Determine the [X, Y] coordinate at the center of the cell enclosing the given text.  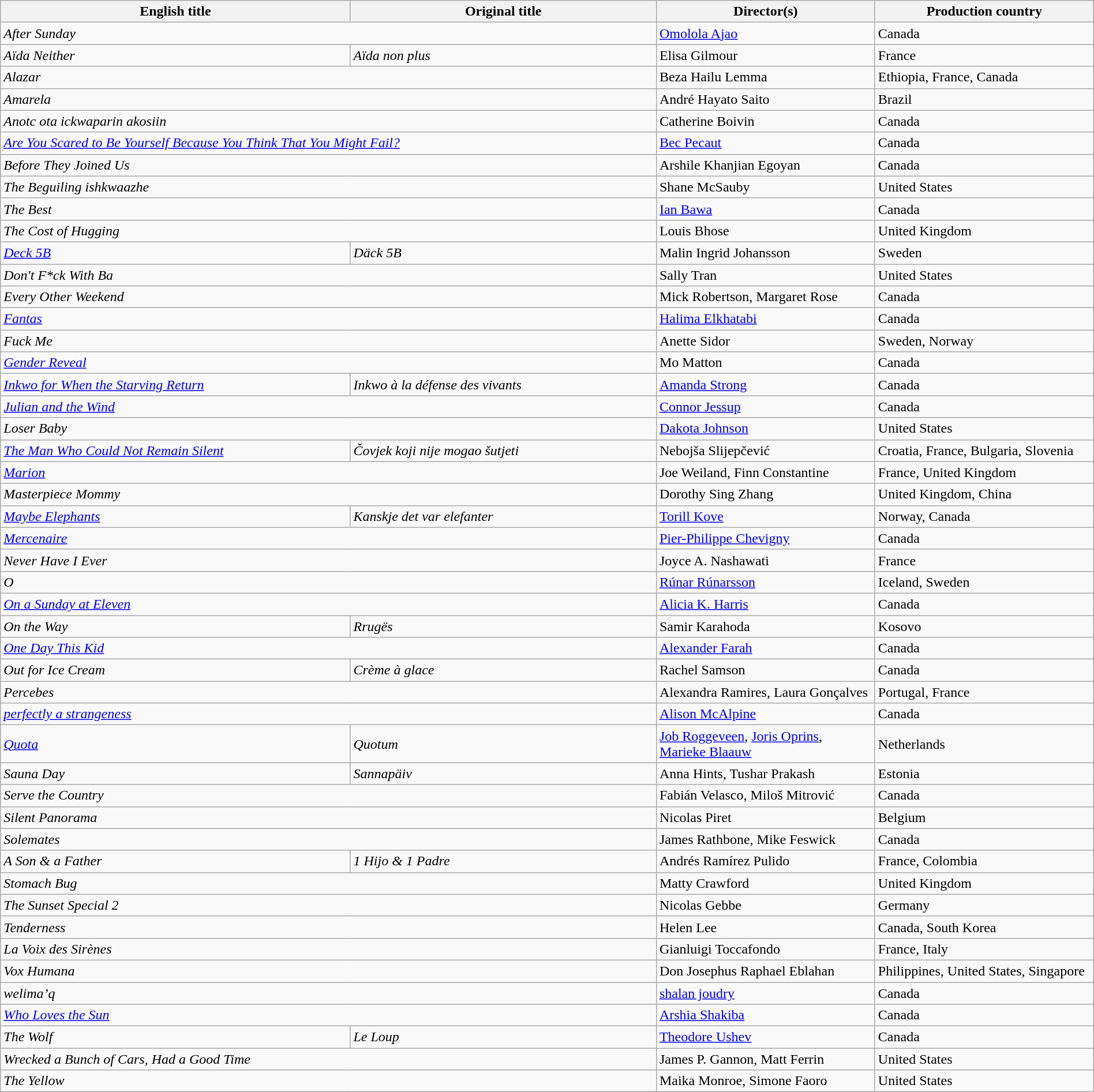
Elisa Gilmour [765, 55]
Alazar [329, 77]
Sweden, Norway [984, 341]
Matty Crawford [765, 883]
The Beguiling ishkwaazhe [329, 187]
Fuck Me [329, 341]
Louis Bhose [765, 231]
A Son & a Father [175, 861]
James Rathbone, Mike Feswick [765, 839]
Omolola Ajao [765, 33]
Aïda Neither [175, 55]
Before They Joined Us [329, 165]
Gianluigi Toccafondo [765, 949]
Job Roggeveen, Joris Oprins, Marieke Blaauw [765, 744]
Beza Hailu Lemma [765, 77]
1 Hijo & 1 Padre [503, 861]
Mo Matton [765, 363]
Don Josephus Raphael Eblahan [765, 971]
Mercenaire [329, 538]
Original title [503, 12]
Ethiopia, France, Canada [984, 77]
Alexandra Ramires, Laura Gonçalves [765, 692]
Are You Scared to Be Yourself Because You Think That You Might Fail? [329, 143]
Stomach Bug [329, 883]
Nicolas Gebbe [765, 905]
Pier-Philippe Chevigny [765, 538]
Dorothy Sing Zhang [765, 494]
Never Have I Ever [329, 560]
Sweden [984, 253]
Mick Robertson, Margaret Rose [765, 297]
Nebojša Slijepčević [765, 451]
Estonia [984, 774]
France, Colombia [984, 861]
Tenderness [329, 927]
Inkwo à la défense des vivants [503, 385]
Maika Monroe, Simone Faoro [765, 1081]
Maybe Elephants [175, 516]
Iceland, Sweden [984, 582]
Canada, South Korea [984, 927]
Nicolas Piret [765, 817]
Julian and the Wind [329, 407]
Kanskje det var elefanter [503, 516]
The Man Who Could Not Remain Silent [175, 451]
La Voix des Sirènes [329, 949]
Amanda Strong [765, 385]
Sannapäiv [503, 774]
Halima Elkhatabi [765, 319]
The Cost of Hugging [329, 231]
Director(s) [765, 12]
Gender Reveal [329, 363]
Rrugës [503, 626]
The Best [329, 209]
Netherlands [984, 744]
Silent Panorama [329, 817]
Catherine Boivin [765, 121]
Malin Ingrid Johansson [765, 253]
shalan joudry [765, 993]
Andrés Ramírez Pulido [765, 861]
Rúnar Rúnarsson [765, 582]
Wrecked a Bunch of Cars, Had a Good Time [329, 1059]
Philippines, United States, Singapore [984, 971]
Anotc ota ickwaparin akosiin [329, 121]
Dakota Johnson [765, 429]
Alicia K. Harris [765, 604]
Connor Jessup [765, 407]
Brazil [984, 99]
André Hayato Saito [765, 99]
Production country [984, 12]
Solemates [329, 839]
Le Loup [503, 1037]
Bec Pecaut [765, 143]
Norway, Canada [984, 516]
Joyce A. Nashawati [765, 560]
Germany [984, 905]
Alexander Farah [765, 648]
Quota [175, 744]
Joe Weiland, Finn Constantine [765, 472]
The Wolf [175, 1037]
Every Other Weekend [329, 297]
Ian Bawa [765, 209]
The Yellow [329, 1081]
Theodore Ushev [765, 1037]
Amarela [329, 99]
France, Italy [984, 949]
Helen Lee [765, 927]
Quotum [503, 744]
Alison McAlpine [765, 714]
Torill Kove [765, 516]
Who Loves the Sun [329, 1015]
Inkwo for When the Starving Return [175, 385]
Marion [329, 472]
Portugal, France [984, 692]
One Day This Kid [329, 648]
Sauna Day [175, 774]
France, United Kingdom [984, 472]
Shane McSauby [765, 187]
Anette Sidor [765, 341]
Sally Tran [765, 275]
Vox Humana [329, 971]
Däck 5B [503, 253]
Out for Ice Cream [175, 670]
After Sunday [329, 33]
United Kingdom, China [984, 494]
Don't F*ck With Ba [329, 275]
O [329, 582]
Serve the Country [329, 795]
Kosovo [984, 626]
On a Sunday at Eleven [329, 604]
Croatia, France, Bulgaria, Slovenia [984, 451]
Fantas [329, 319]
The Sunset Special 2 [329, 905]
Anna Hints, Tushar Prakash [765, 774]
Belgium [984, 817]
Deck 5B [175, 253]
Loser Baby [329, 429]
Masterpiece Mommy [329, 494]
Čovjek koji nije mogao šutjeti [503, 451]
Fabián Velasco, Miloš Mitrović [765, 795]
Aïda non plus [503, 55]
Rachel Samson [765, 670]
James P. Gannon, Matt Ferrin [765, 1059]
Samir Karahoda [765, 626]
welima’q [329, 993]
Arshia Shakiba [765, 1015]
perfectly a strangeness [329, 714]
Arshile Khanjian Egoyan [765, 165]
Percebes [329, 692]
English title [175, 12]
Crème à glace [503, 670]
On the Way [175, 626]
